Return [X, Y] of the center of cell containing provided text 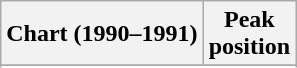
Peakposition [249, 34]
Chart (1990–1991) [102, 34]
